Scan for the cell matching the given text and deliver its (x, y) coordinate at center. 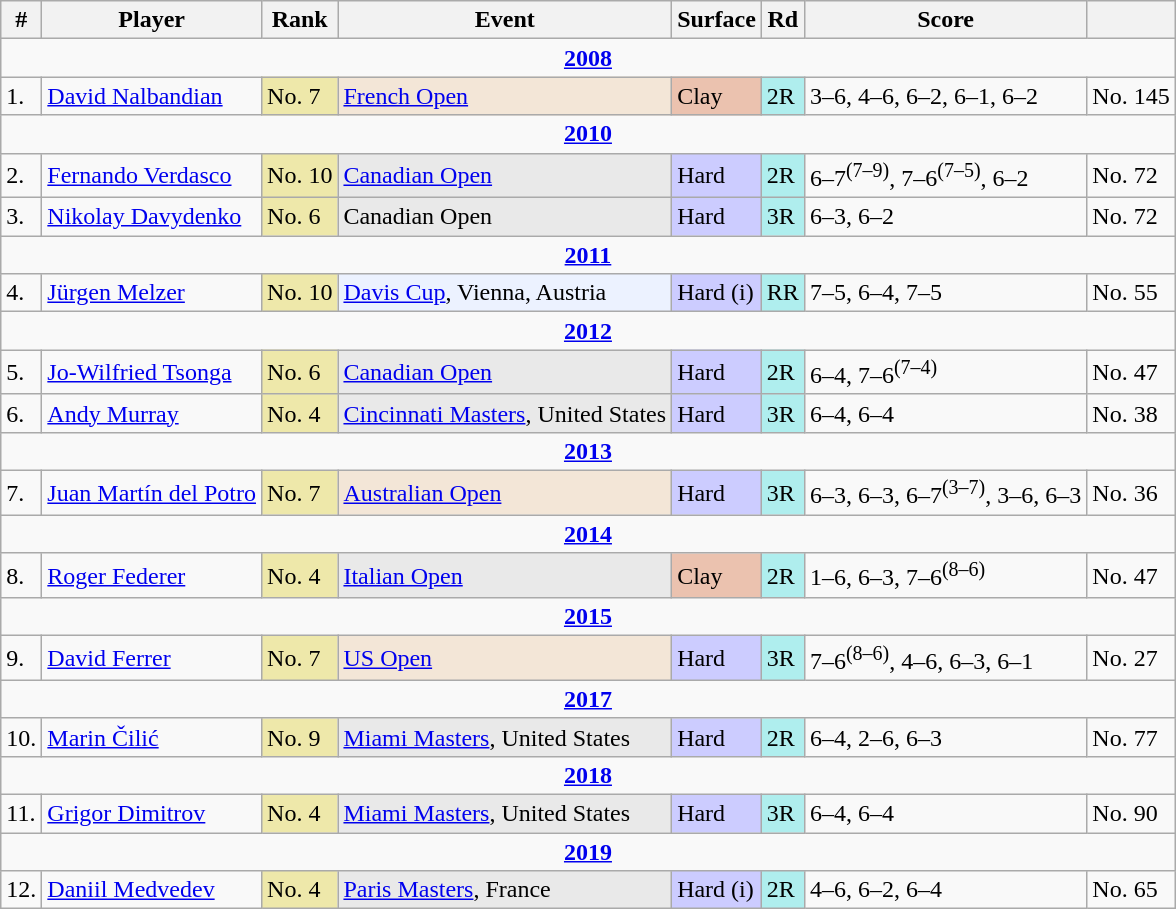
Fernando Verdasco (152, 176)
No. 55 (1131, 293)
US Open (505, 658)
Cincinnati Masters, United States (505, 413)
Rd (782, 20)
2015 (588, 617)
4–6, 6–2, 6–4 (945, 890)
6. (22, 413)
2011 (588, 255)
No. 65 (1131, 890)
2008 (588, 58)
No. 9 (300, 737)
1–6, 6–3, 7–6(8–6) (945, 576)
Event (505, 20)
No. 90 (1131, 813)
7. (22, 492)
No. 27 (1131, 658)
7–5, 6–4, 7–5 (945, 293)
No. 36 (1131, 492)
6–4, 7–6(7–4) (945, 372)
12. (22, 890)
Paris Masters, France (505, 890)
No. 145 (1131, 96)
5. (22, 372)
Italian Open (505, 576)
Marin Čilić (152, 737)
Surface (717, 20)
6–4, 2–6, 6–3 (945, 737)
Player (152, 20)
No. 77 (1131, 737)
No. 38 (1131, 413)
2012 (588, 331)
Rank (300, 20)
Jo-Wilfried Tsonga (152, 372)
2017 (588, 699)
7–6(8–6), 4–6, 6–3, 6–1 (945, 658)
# (22, 20)
Andy Murray (152, 413)
Jürgen Melzer (152, 293)
2. (22, 176)
Nikolay Davydenko (152, 217)
11. (22, 813)
8. (22, 576)
2018 (588, 775)
9. (22, 658)
David Ferrer (152, 658)
2019 (588, 852)
6–3, 6–2 (945, 217)
Daniil Medvedev (152, 890)
4. (22, 293)
3–6, 4–6, 6–2, 6–1, 6–2 (945, 96)
1. (22, 96)
10. (22, 737)
Score (945, 20)
Juan Martín del Potro (152, 492)
Davis Cup, Vienna, Austria (505, 293)
6–7(7–9), 7–6(7–5), 6–2 (945, 176)
French Open (505, 96)
Roger Federer (152, 576)
David Nalbandian (152, 96)
2014 (588, 534)
2010 (588, 134)
RR (782, 293)
3. (22, 217)
6–3, 6–3, 6–7(3–7), 3–6, 6–3 (945, 492)
Grigor Dimitrov (152, 813)
2013 (588, 451)
Australian Open (505, 492)
